Search for the cell housing the specified text and yield its [X, Y] center coordinate. 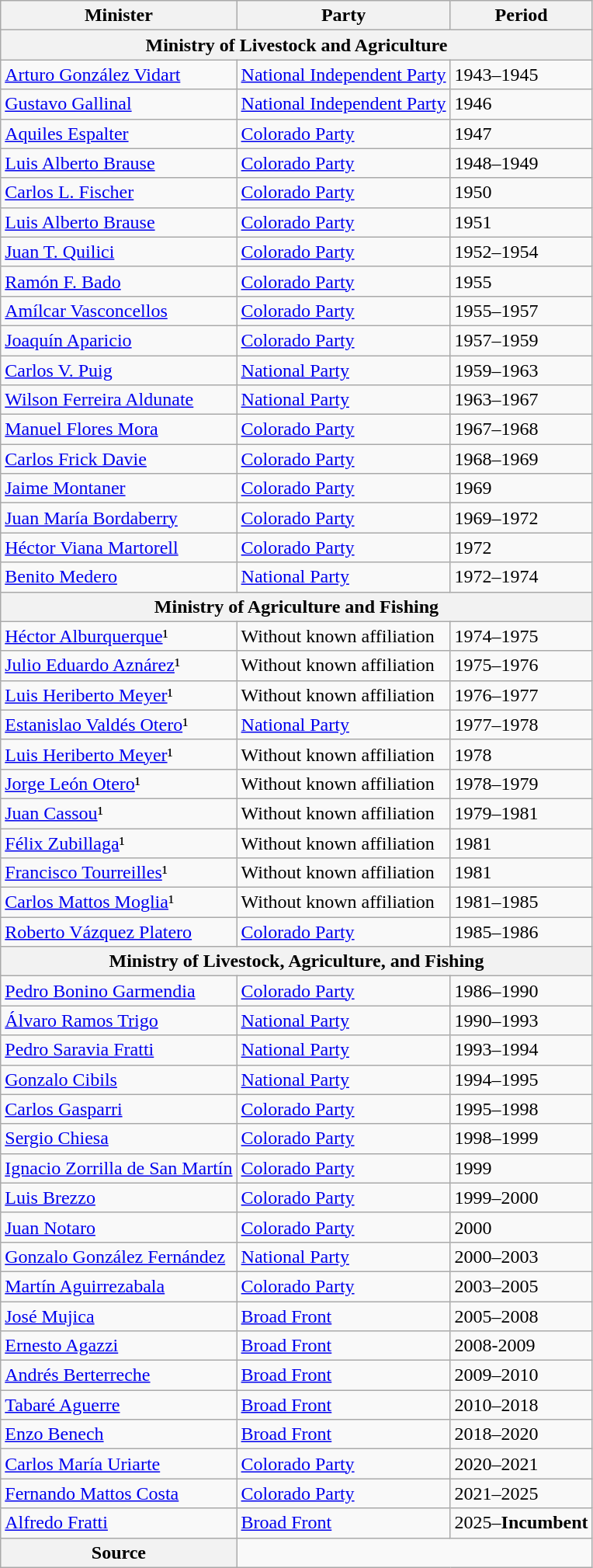
Period [522, 16]
2005–2008 [522, 1316]
1975–1976 [522, 666]
Fernando Mattos Costa [119, 1493]
1994–1995 [522, 1080]
Roberto Vázquez Platero [119, 932]
Party [343, 16]
1948–1949 [522, 163]
1986–1990 [522, 991]
Wilson Ferreira Aldunate [119, 400]
1999–2000 [522, 1198]
Ministry of Agriculture and Fishing [296, 607]
Juan T. Quilici [119, 252]
Jaime Montaner [119, 488]
1969–1972 [522, 518]
1990–1993 [522, 1020]
1946 [522, 104]
1943–1945 [522, 75]
1977–1978 [522, 725]
1978–1979 [522, 784]
1981–1985 [522, 902]
1955 [522, 281]
2000 [522, 1227]
1957–1959 [522, 340]
Amílcar Vasconcellos [119, 311]
Juan María Bordaberry [119, 518]
Gustavo Gallinal [119, 104]
1995–1998 [522, 1109]
Pedro Bonino Garmendia [119, 991]
1998–1999 [522, 1139]
Félix Zubillaga¹ [119, 843]
2025–Incumbent [522, 1523]
1951 [522, 222]
Francisco Tourreilles¹ [119, 873]
Juan Notaro [119, 1227]
Ramón F. Bado [119, 281]
Aquiles Espalter [119, 134]
1947 [522, 134]
1972–1974 [522, 577]
José Mujica [119, 1316]
1969 [522, 488]
Martín Aguirrezabala [119, 1286]
2021–2025 [522, 1493]
1979–1981 [522, 813]
Carlos Mattos Moglia¹ [119, 902]
Source [119, 1552]
1999 [522, 1168]
Benito Medero [119, 577]
2008-2009 [522, 1346]
Andrés Berterreche [119, 1375]
Minister [119, 16]
1955–1957 [522, 311]
Enzo Benech [119, 1434]
1952–1954 [522, 252]
Ignacio Zorrilla de San Martín [119, 1168]
Joaquín Aparicio [119, 340]
1993–1994 [522, 1050]
2003–2005 [522, 1286]
Carlos Frick Davie [119, 459]
Ministry of Livestock, Agriculture, and Fishing [296, 961]
1974–1975 [522, 636]
1978 [522, 754]
Luis Brezzo [119, 1198]
1963–1967 [522, 400]
2020–2021 [522, 1464]
1959–1963 [522, 370]
1985–1986 [522, 932]
Manuel Flores Mora [119, 429]
Carlos Gasparri [119, 1109]
Ministry of Livestock and Agriculture [296, 45]
Alfredo Fratti [119, 1523]
Carlos V. Puig [119, 370]
Carlos María Uriarte [119, 1464]
Arturo González Vidart [119, 75]
1950 [522, 193]
Estanislao Valdés Otero¹ [119, 725]
1976–1977 [522, 695]
1967–1968 [522, 429]
Pedro Saravia Fratti [119, 1050]
2009–2010 [522, 1375]
Héctor Alburquerque¹ [119, 636]
Julio Eduardo Aznárez¹ [119, 666]
Gonzalo Cibils [119, 1080]
2010–2018 [522, 1405]
2000–2003 [522, 1257]
Jorge León Otero¹ [119, 784]
Juan Cassou¹ [119, 813]
2018–2020 [522, 1434]
Álvaro Ramos Trigo [119, 1020]
Tabaré Aguerre [119, 1405]
Carlos L. Fischer [119, 193]
Sergio Chiesa [119, 1139]
Ernesto Agazzi [119, 1346]
Gonzalo González Fernández [119, 1257]
Héctor Viana Martorell [119, 548]
1972 [522, 548]
1968–1969 [522, 459]
